Output the [X, Y] coordinate of the center of the cell containing the given text.  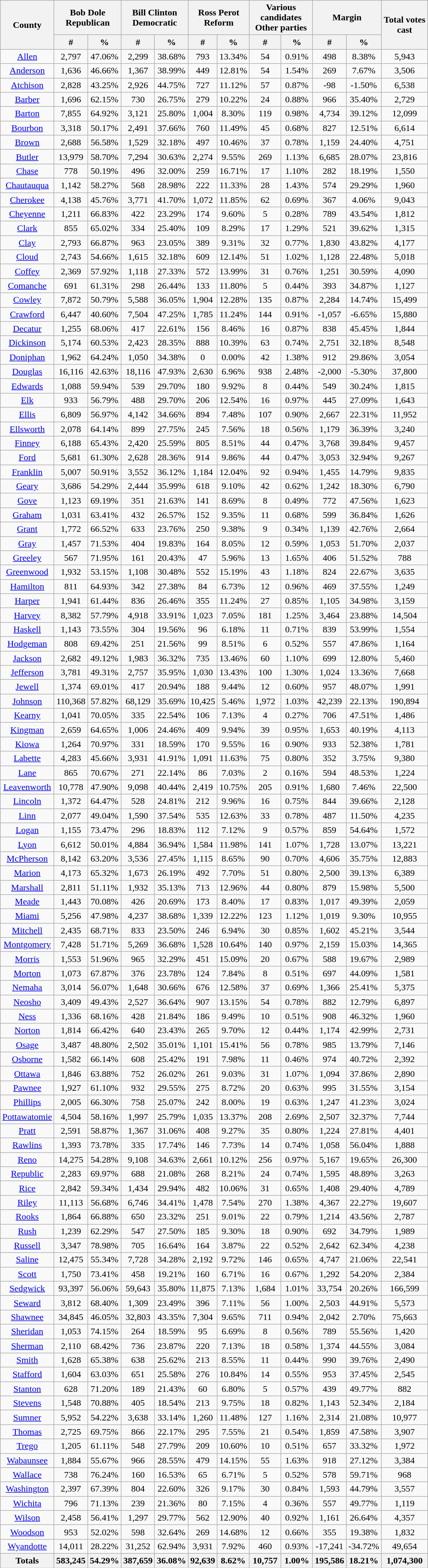
36.08% [172, 1560]
1,728 [330, 844]
578 [330, 1475]
21.36% [172, 1503]
12.80% [364, 658]
9,267 [405, 458]
705 [138, 1245]
Doniphan [27, 357]
1,041 [71, 715]
0.70% [297, 859]
Margin [347, 18]
Harvey [27, 615]
9.49% [233, 1016]
535 [203, 816]
1,812 [405, 214]
Sheridan [27, 1331]
1,844 [405, 329]
69.19% [105, 501]
2,797 [71, 56]
59.94% [105, 386]
1.25% [297, 615]
1,211 [71, 214]
4,367 [330, 1203]
367 [330, 200]
181 [265, 615]
2,890 [405, 1073]
7,855 [71, 114]
9,098 [138, 787]
-1,057 [330, 314]
1,648 [138, 988]
78.98% [105, 1245]
2,989 [405, 959]
9.31% [233, 243]
Clark [27, 228]
1,108 [138, 572]
1,184 [203, 472]
12.28% [233, 300]
1,991 [405, 687]
2,037 [405, 543]
5,174 [71, 343]
20.26% [364, 1288]
1,023 [203, 615]
Haskell [27, 629]
36.12% [172, 472]
Meade [27, 902]
43.35% [172, 1317]
239 [138, 1503]
4,283 [71, 758]
866 [138, 1432]
37,800 [405, 371]
331 [138, 744]
189 [138, 1389]
12.79% [364, 1002]
1,750 [71, 1274]
1,249 [405, 586]
608 [138, 1059]
968 [405, 1475]
3,686 [71, 486]
39.62% [364, 228]
Clay [27, 243]
0.62% [297, 486]
13,221 [405, 844]
66.88% [105, 1217]
66.52% [105, 529]
4,113 [405, 730]
43.56% [364, 1217]
65.43% [105, 443]
1.03% [297, 701]
1,888 [405, 1145]
1,814 [71, 1031]
21 [265, 1432]
Woodson [27, 1532]
9.60% [233, 214]
2,842 [71, 1188]
44.75% [172, 85]
1,529 [138, 142]
406 [330, 558]
25.62% [172, 1360]
2,435 [71, 930]
10,955 [405, 916]
9.96% [233, 801]
6 [265, 644]
68.42% [105, 1346]
8.62% [233, 1560]
8,382 [71, 615]
1.13% [297, 157]
7.11% [233, 1303]
29.55% [172, 1088]
75 [265, 758]
Montgomery [27, 945]
3,084 [405, 1346]
25.07% [172, 1102]
191 [203, 1059]
9.27% [233, 1131]
18.30% [364, 486]
1.63% [297, 1460]
387,659 [138, 1560]
20.43% [172, 558]
42.99% [364, 1031]
711 [265, 1317]
5.96% [233, 558]
1,292 [330, 1274]
5,500 [405, 887]
1,989 [405, 1231]
74.15% [105, 1331]
13.34% [233, 56]
28.35% [172, 343]
1,393 [71, 1145]
19.21% [172, 1274]
2,384 [405, 1274]
1,336 [71, 1016]
2,793 [71, 243]
64.65% [105, 730]
838 [330, 329]
36.32% [172, 658]
33.14% [172, 1417]
793 [203, 56]
61.10% [105, 1088]
10,757 [265, 1560]
351 [138, 501]
23.29% [172, 214]
43.82% [364, 243]
47.98% [105, 916]
844 [330, 801]
36.68% [172, 945]
3,024 [405, 1102]
15.03% [364, 945]
496 [138, 171]
22.61% [172, 329]
7.54% [233, 1203]
1.65% [297, 558]
0.00% [233, 357]
Various candidatesOther parties [281, 18]
4,884 [138, 844]
1,626 [405, 515]
0.88% [297, 99]
54.20% [364, 1274]
836 [138, 601]
17.74% [172, 1145]
27 [265, 601]
0.75% [297, 801]
15.41% [233, 1045]
County [27, 25]
Gray [27, 543]
11.80% [233, 286]
23.05% [172, 243]
2,192 [203, 1260]
Graham [27, 515]
1,636 [71, 71]
1,091 [203, 758]
1,074,300 [405, 1560]
18.54% [172, 1403]
1,247 [330, 1102]
1,088 [71, 386]
1,582 [71, 1059]
7,728 [138, 1260]
824 [330, 572]
3,159 [405, 601]
389 [203, 243]
23.88% [364, 615]
6.18% [233, 629]
Edwards [27, 386]
1.54% [297, 71]
9.17% [233, 1489]
492 [203, 873]
1,297 [138, 1518]
54.64% [364, 830]
688 [138, 1174]
6,538 [405, 85]
2,283 [71, 1174]
805 [203, 443]
2,688 [71, 142]
40.19% [364, 730]
33.32% [364, 1446]
256 [265, 1160]
1,024 [330, 673]
0.46% [297, 1059]
295 [203, 1432]
376 [138, 973]
61.11% [105, 1446]
691 [71, 286]
76.24% [105, 1475]
618 [203, 486]
14,275 [71, 1160]
7.56% [233, 429]
15.19% [233, 572]
66.42% [105, 1031]
Logan [27, 830]
19.65% [364, 1160]
61.44% [105, 601]
70.08% [105, 902]
60.53% [105, 343]
9.38% [233, 529]
9.75% [233, 1403]
166,599 [405, 1288]
65 [203, 1475]
497 [203, 142]
28 [265, 185]
990 [330, 1360]
30.63% [172, 157]
Neosho [27, 1002]
1,550 [405, 171]
2,444 [138, 486]
1,615 [138, 257]
0.84% [297, 1489]
44.55% [364, 1346]
3,347 [71, 1245]
0.54% [297, 1432]
11.98% [233, 844]
35.69% [172, 701]
56.07% [105, 988]
Stafford [27, 1375]
73.55% [105, 629]
29.40% [364, 1188]
4,238 [405, 1245]
23,816 [405, 157]
40.72% [364, 1059]
9.10% [233, 486]
-5.30% [364, 371]
73.47% [105, 830]
1.29% [297, 228]
5,018 [405, 257]
21.84% [172, 1016]
899 [138, 429]
56.04% [364, 1145]
34.28% [172, 1260]
7.12% [233, 830]
19.83% [172, 543]
54.22% [105, 1417]
Finney [27, 443]
23.43% [172, 1031]
912 [330, 357]
23.76% [172, 529]
0.82% [297, 1403]
11.33% [233, 185]
26.02% [172, 1073]
549 [330, 386]
1.01% [297, 1288]
63.88% [105, 1073]
12.51% [364, 128]
15,499 [405, 300]
41.23% [364, 1102]
974 [330, 1059]
Comanche [27, 286]
Osage [27, 1045]
80 [203, 1503]
2,729 [405, 99]
1,983 [138, 658]
220 [203, 1346]
65.32% [105, 873]
40.60% [105, 314]
657 [330, 1446]
2,545 [405, 1375]
86 [203, 773]
Greenwood [27, 572]
1.12% [297, 916]
651 [138, 1375]
25.80% [172, 114]
110,368 [71, 701]
49.39% [364, 902]
4,357 [405, 1518]
1,815 [405, 386]
39.76% [364, 1360]
1,548 [71, 1403]
3.87% [233, 1245]
33,754 [330, 1288]
20.69% [172, 902]
1,554 [405, 629]
9.86% [233, 458]
54.66% [105, 257]
Wallace [27, 1475]
119 [265, 114]
64.14% [105, 429]
36.94% [172, 844]
6,809 [71, 414]
1,443 [71, 902]
8.38% [364, 56]
1,251 [330, 271]
2,811 [71, 887]
583,245 [71, 1560]
Ellis [27, 414]
2,184 [405, 1403]
Russell [27, 1245]
2,507 [330, 1117]
34,845 [71, 1317]
21.43% [172, 1389]
772 [330, 501]
760 [203, 128]
-1.50% [364, 85]
Washington [27, 1489]
28.22% [105, 1546]
27.09% [364, 400]
727 [203, 85]
Wabaunsee [27, 1460]
92,639 [203, 1560]
6,188 [71, 443]
1,830 [330, 243]
55 [265, 1460]
2,005 [71, 1102]
14,365 [405, 945]
Lyon [27, 844]
33 [265, 816]
69.42% [105, 644]
Miami [27, 916]
70.67% [105, 773]
Anderson [27, 71]
245 [203, 429]
548 [138, 1446]
14.68% [233, 1532]
7,146 [405, 1045]
37.66% [172, 128]
35.80% [172, 1288]
1,859 [330, 1432]
51.52% [364, 558]
1,478 [203, 1203]
2,420 [138, 443]
9.94% [233, 730]
Wilson [27, 1518]
10.22% [233, 99]
4,504 [71, 1117]
37.45% [364, 1375]
29.86% [364, 357]
55.34% [105, 1260]
Johnson [27, 701]
4,751 [405, 142]
212 [203, 801]
71.95% [105, 558]
58.27% [105, 185]
811 [71, 586]
730 [138, 99]
47.93% [172, 371]
0.58% [297, 1346]
8.00% [233, 1102]
242 [203, 1102]
92 [265, 472]
27.75% [172, 429]
879 [330, 887]
528 [138, 801]
6,447 [71, 314]
43.25% [105, 85]
965 [138, 959]
18.21% [364, 1560]
1,457 [71, 543]
170 [203, 744]
51.70% [364, 543]
8.55% [233, 1360]
23.78% [172, 973]
547 [138, 1231]
4,235 [405, 816]
11,952 [405, 414]
3,464 [330, 615]
539 [138, 386]
957 [330, 687]
4,747 [330, 1260]
6,612 [71, 844]
Butler [27, 157]
7.05% [233, 615]
27.81% [364, 1131]
-6.65% [364, 314]
Cowley [27, 300]
8,142 [71, 859]
9.65% [233, 1317]
28.98% [172, 185]
7.48% [233, 414]
3,154 [405, 1088]
0.98% [297, 114]
918 [330, 1460]
23.87% [172, 1346]
2,078 [71, 429]
21.63% [172, 501]
68.71% [105, 930]
1,772 [71, 529]
265 [203, 1031]
1,127 [405, 286]
6.94% [233, 930]
28.55% [172, 1460]
35.01% [172, 1045]
3,318 [71, 128]
3,240 [405, 429]
0.55% [297, 1375]
1,035 [203, 1117]
Greeley [27, 558]
2,757 [138, 673]
7.84% [233, 973]
2,667 [330, 414]
3,812 [71, 1303]
568 [138, 185]
12.81% [233, 71]
12,099 [405, 114]
10,425 [203, 701]
3,781 [71, 673]
1,260 [203, 1417]
2,284 [330, 300]
10,778 [71, 787]
469 [330, 586]
833 [138, 930]
1,004 [203, 114]
3,771 [138, 200]
68.40% [105, 1303]
Barton [27, 114]
47.58% [364, 1432]
599 [330, 515]
42,239 [330, 701]
4,142 [138, 414]
22.31% [364, 414]
35.95% [172, 673]
Lane [27, 773]
Harper [27, 601]
59.34% [105, 1188]
246 [203, 930]
23.32% [172, 1217]
27.33% [172, 271]
7,504 [138, 314]
7.92% [233, 1546]
57.79% [105, 615]
26.44% [172, 286]
70.88% [105, 1403]
5,256 [71, 916]
1,118 [138, 271]
640 [138, 1031]
298 [138, 286]
11,875 [203, 1288]
Pottawatomie [27, 1117]
8,548 [405, 343]
Shawnee [27, 1317]
5,573 [405, 1303]
2,743 [71, 257]
70.97% [105, 744]
995 [330, 1088]
37.86% [364, 1073]
62.34% [364, 1245]
8.69% [233, 501]
1,309 [138, 1303]
1.18% [297, 572]
2,926 [138, 85]
3,907 [405, 1432]
1,680 [330, 787]
36.64% [172, 1002]
10.60% [233, 1446]
9.72% [233, 1260]
7,304 [203, 1317]
279 [203, 99]
73.78% [105, 1145]
7,872 [71, 300]
482 [203, 1188]
22.14% [172, 773]
56.79% [105, 400]
2.70% [364, 1317]
62 [265, 200]
144 [265, 314]
1,142 [71, 185]
109 [203, 228]
12.54% [233, 400]
13,979 [71, 157]
2,423 [138, 343]
352 [330, 758]
68,129 [138, 701]
35.75% [364, 859]
50.17% [105, 128]
405 [138, 1403]
1,123 [71, 501]
521 [330, 228]
1,242 [330, 486]
839 [330, 629]
1,572 [405, 830]
808 [71, 644]
45.66% [105, 758]
32 [265, 243]
1,094 [330, 1073]
24.46% [172, 730]
Total votes cast [405, 25]
11.49% [233, 128]
13.07% [364, 844]
445 [330, 400]
2,299 [138, 56]
1,155 [71, 830]
706 [330, 715]
22.27% [364, 1203]
426 [138, 902]
2,500 [330, 873]
7.98% [233, 1059]
1,528 [203, 945]
1,031 [71, 515]
27.45% [172, 859]
1,581 [405, 973]
186 [203, 1016]
2,682 [71, 658]
56.06% [105, 1288]
1,420 [405, 1331]
44.91% [364, 1303]
699 [330, 658]
2,630 [203, 371]
45.76% [105, 200]
2,591 [71, 1131]
Lincoln [27, 801]
9.44% [233, 687]
9,043 [405, 200]
7.70% [233, 873]
205 [265, 787]
21.06% [364, 1260]
2,314 [330, 1417]
0.59% [297, 543]
2,419 [203, 787]
34.38% [172, 357]
Stevens [27, 1403]
26.19% [172, 873]
43.54% [364, 214]
19 [265, 1102]
985 [330, 1045]
5,460 [405, 658]
422 [138, 214]
206 [203, 400]
10.84% [233, 1375]
65.02% [105, 228]
439 [330, 1389]
27.79% [172, 1446]
Wyandotte [27, 1546]
Grant [27, 529]
64.92% [105, 114]
15,880 [405, 314]
59,643 [138, 1288]
Kearny [27, 715]
3,638 [138, 1417]
574 [330, 185]
5,269 [138, 945]
34.63% [172, 1160]
562 [203, 1518]
735 [203, 658]
124 [203, 973]
58.16% [105, 1117]
8.21% [233, 1174]
222 [203, 185]
1,408 [330, 1188]
326 [203, 1489]
1,164 [405, 644]
180 [203, 386]
62.94% [172, 1546]
393 [330, 286]
4,606 [330, 859]
3,014 [71, 988]
6.96% [233, 371]
53.15% [105, 572]
Geary [27, 486]
1,058 [330, 1145]
27.50% [172, 1231]
458 [138, 1274]
6,614 [405, 128]
65.38% [105, 1360]
0.95% [297, 730]
64.24% [105, 357]
Norton [27, 1031]
Atchison [27, 85]
31.55% [364, 1088]
66.83% [105, 214]
13.36% [364, 673]
633 [138, 529]
7.73% [233, 1145]
12,883 [405, 859]
31,252 [138, 1546]
4,734 [330, 114]
396 [203, 1303]
1,486 [405, 715]
Ness [27, 1016]
14,011 [71, 1546]
Jefferson [27, 673]
827 [330, 128]
1,927 [71, 1088]
4,918 [138, 615]
9.01% [233, 1217]
3,054 [405, 357]
9,108 [138, 1160]
2,828 [71, 85]
47.51% [364, 715]
1,105 [330, 601]
7,668 [405, 673]
Ellsworth [27, 429]
19.67% [364, 959]
1,174 [330, 1031]
Kiowa [27, 744]
Republic [27, 1174]
Barber [27, 99]
0 [203, 357]
26.75% [172, 99]
66.30% [105, 1102]
1,846 [71, 1073]
1,161 [330, 1518]
93,397 [71, 1288]
1,584 [203, 844]
11.12% [233, 85]
5,681 [71, 458]
37.54% [172, 816]
9,835 [405, 472]
855 [71, 228]
47.06% [105, 56]
22.67% [364, 572]
Elk [27, 400]
-2,000 [330, 371]
10.75% [233, 787]
8.65% [233, 859]
1,623 [405, 501]
26,300 [405, 1160]
23.49% [172, 1303]
3,487 [71, 1045]
96 [203, 629]
6,389 [405, 873]
Reno [27, 1160]
276 [203, 1375]
11.63% [233, 758]
95 [203, 1331]
5,588 [138, 300]
133 [203, 286]
84 [203, 586]
26.64% [364, 1518]
8.05% [233, 543]
38.99% [172, 71]
30.24% [364, 386]
51.11% [105, 887]
185 [203, 1231]
1,159 [330, 142]
40.44% [172, 787]
3,557 [405, 1489]
Wichita [27, 1503]
100 [265, 673]
Marshall [27, 887]
57 [265, 85]
0.71% [297, 629]
2,527 [138, 1002]
McPherson [27, 859]
Ford [27, 458]
2,274 [203, 157]
428 [138, 1016]
23.50% [172, 930]
Trego [27, 1446]
0.96% [297, 586]
Chautauqua [27, 185]
13.99% [233, 271]
32,803 [138, 1317]
127 [265, 1417]
Morton [27, 973]
75,663 [405, 1317]
54.28% [105, 1160]
48.53% [364, 773]
2,042 [330, 1317]
Pratt [27, 1131]
16.64% [172, 1245]
-98 [330, 85]
2 [265, 773]
49.43% [105, 1002]
6,790 [405, 486]
0.83% [297, 902]
39 [265, 730]
3,384 [405, 1460]
0.28% [297, 214]
-34.72% [364, 1546]
1,884 [71, 1460]
161 [138, 558]
460 [265, 1546]
44.09% [364, 973]
2,503 [330, 1303]
0.66% [297, 1532]
107 [265, 414]
14.15% [233, 1460]
Riley [27, 1203]
56.41% [105, 1518]
123 [265, 916]
46.05% [105, 1317]
1,604 [71, 1375]
12.90% [233, 1518]
66.87% [105, 243]
49.31% [105, 673]
10.12% [233, 1160]
7.67% [364, 71]
56.68% [105, 1203]
5,375 [405, 988]
63.41% [105, 515]
7,744 [405, 1117]
1,119 [405, 1503]
0.16% [297, 773]
156 [203, 329]
304 [138, 629]
1,781 [405, 744]
12,475 [71, 1260]
32.64% [172, 1532]
Stanton [27, 1389]
56.97% [105, 414]
0.79% [297, 1217]
2,642 [330, 1245]
34.87% [364, 286]
4,090 [405, 271]
35 [265, 1131]
2,458 [71, 1518]
26.46% [172, 601]
190,894 [405, 701]
63.03% [105, 1375]
52.02% [105, 1532]
18,116 [138, 371]
16.53% [172, 1475]
0.93% [297, 1546]
Morris [27, 959]
1,264 [71, 744]
25.41% [364, 988]
432 [138, 515]
12.22% [233, 916]
451 [203, 959]
10.64% [233, 945]
50.91% [105, 472]
282 [330, 171]
1,255 [71, 329]
3,544 [405, 930]
Linn [27, 816]
2,490 [405, 1360]
0.49% [297, 501]
907 [203, 1002]
18.83% [172, 830]
588 [330, 959]
8.72% [233, 1088]
0.77% [297, 243]
2,397 [71, 1489]
50.79% [105, 300]
5,943 [405, 56]
4,237 [138, 916]
1,904 [203, 300]
28.36% [172, 458]
1,643 [405, 400]
99 [203, 644]
0.60% [297, 687]
932 [138, 1088]
37.55% [364, 586]
Rooks [27, 1217]
1,602 [330, 930]
25.59% [172, 443]
1,205 [71, 1446]
1,553 [71, 959]
2,751 [330, 343]
11.48% [233, 1417]
6.80% [233, 1389]
296 [138, 830]
1,962 [71, 357]
32.37% [364, 1117]
39.84% [364, 443]
24.40% [364, 142]
1,864 [71, 1217]
9,457 [405, 443]
2,502 [138, 1045]
Cheyenne [27, 214]
1,072 [203, 200]
19,607 [405, 1203]
1,941 [71, 601]
62.29% [105, 1231]
Mitchell [27, 930]
1,997 [138, 1117]
9.35% [233, 515]
195,586 [330, 1560]
1,239 [71, 1231]
67.87% [105, 973]
9.70% [233, 1031]
16.71% [233, 171]
Osborne [27, 1059]
73.41% [105, 1274]
9.03% [233, 1073]
Sumner [27, 1417]
52.34% [364, 1403]
140 [265, 945]
174 [203, 214]
69.97% [105, 1174]
4,789 [405, 1188]
Jewell [27, 687]
938 [265, 371]
55.67% [105, 1460]
1.16% [297, 1417]
20.94% [172, 687]
2,731 [405, 1031]
31.06% [172, 1131]
51.96% [105, 959]
59.71% [364, 1475]
2.69% [297, 1117]
Coffey [27, 271]
25.40% [172, 228]
58.87% [105, 1131]
1,006 [138, 730]
47 [203, 558]
50.01% [105, 844]
14.79% [364, 472]
25.58% [172, 1375]
0.34% [297, 529]
Brown [27, 142]
Bob DoleRepublican [88, 18]
1,673 [138, 873]
64.47% [105, 801]
409 [203, 730]
1,593 [330, 1489]
1.02% [297, 257]
1,590 [138, 816]
487 [330, 816]
11.85% [233, 200]
21.56% [172, 644]
66.14% [105, 1059]
2,077 [71, 816]
638 [138, 1360]
32.29% [172, 959]
5,167 [330, 1160]
1,139 [330, 529]
18.19% [364, 171]
3,768 [330, 443]
Hamilton [27, 586]
Allen [27, 56]
888 [203, 343]
62.15% [105, 99]
479 [203, 1460]
34.41% [172, 1203]
449 [203, 71]
0.36% [297, 1503]
1,372 [71, 801]
48.07% [364, 687]
35.13% [172, 887]
Rice [27, 1188]
43 [265, 572]
67.39% [105, 1489]
6,897 [405, 1002]
106 [203, 715]
12.96% [233, 887]
1,696 [71, 99]
594 [330, 773]
12.63% [233, 816]
6.69% [233, 1331]
Sedgwick [27, 1288]
Dickinson [27, 343]
47.90% [105, 787]
45.21% [364, 930]
68.16% [105, 1016]
7.55% [233, 1432]
3,536 [138, 859]
71.20% [105, 1389]
914 [203, 458]
34.66% [172, 414]
1,455 [330, 472]
53.99% [364, 629]
15.09% [233, 959]
29.29% [364, 185]
3,121 [138, 114]
0.92% [297, 1518]
22.54% [172, 715]
14.74% [364, 300]
1,128 [330, 257]
8.30% [233, 114]
572 [203, 271]
628 [71, 1389]
44.79% [364, 1489]
Labette [27, 758]
4,138 [71, 200]
3,506 [405, 71]
49.04% [105, 816]
264 [138, 1331]
34.98% [364, 601]
2,392 [405, 1059]
9,380 [405, 758]
39.12% [364, 114]
697 [330, 973]
27.12% [364, 1460]
7.15% [233, 1503]
859 [330, 830]
11.50% [364, 816]
39.13% [364, 873]
Bourbon [27, 128]
8.46% [233, 329]
3.75% [364, 758]
Scott [27, 1274]
Rush [27, 1231]
598 [138, 1532]
1,073 [71, 973]
498 [330, 56]
Bill ClintonDemocratic [155, 18]
12.04% [233, 472]
713 [203, 887]
13 [265, 558]
25.79% [172, 1117]
1,339 [203, 916]
Franklin [27, 472]
342 [138, 586]
47.86% [364, 644]
5,952 [71, 1417]
47.56% [364, 501]
42.63% [105, 371]
Ottawa [27, 1073]
1,434 [138, 1188]
49.12% [105, 658]
2,110 [71, 1346]
7.03% [233, 773]
12.14% [233, 257]
152 [203, 515]
15.98% [364, 887]
36.39% [364, 429]
1,179 [330, 429]
22.17% [172, 1432]
908 [330, 1016]
Decatur [27, 329]
2,628 [138, 458]
404 [138, 543]
13.46% [233, 658]
650 [138, 1217]
Cherokee [27, 200]
51.71% [105, 945]
778 [71, 171]
45.45% [364, 329]
2,369 [71, 271]
208 [265, 1117]
1,315 [405, 228]
68.06% [105, 329]
736 [138, 1346]
894 [203, 414]
1,595 [330, 1174]
10.06% [233, 1188]
19.56% [172, 629]
50.19% [105, 171]
26.57% [172, 515]
275 [203, 1088]
Pawnee [27, 1088]
1,019 [330, 916]
Crawford [27, 314]
609 [203, 257]
63.20% [105, 859]
738 [71, 1475]
10.46% [233, 142]
22.13% [364, 701]
Chase [27, 171]
90 [265, 859]
61.31% [105, 286]
3,263 [405, 1174]
Saline [27, 1260]
963 [138, 243]
10,977 [405, 1417]
692 [330, 1231]
70.05% [105, 715]
19.38% [364, 1532]
2,725 [71, 1432]
13.79% [364, 1045]
71.53% [105, 543]
46.66% [105, 71]
1,366 [330, 988]
1,101 [203, 1045]
29.94% [172, 1188]
1,214 [330, 1217]
63 [265, 343]
30.59% [364, 271]
8.40% [233, 902]
2,664 [405, 529]
2,159 [330, 945]
2,659 [71, 730]
14,504 [405, 615]
2,491 [138, 128]
5.46% [233, 701]
268 [203, 1174]
7,428 [71, 945]
7.46% [364, 787]
1,785 [203, 314]
-17,241 [330, 1546]
71.13% [105, 1503]
48.80% [105, 1045]
4,177 [405, 243]
1,030 [203, 673]
Gove [27, 501]
2,661 [203, 1160]
Phillips [27, 1102]
30.66% [172, 988]
6,746 [138, 1203]
36.05% [172, 300]
552 [203, 572]
41.91% [172, 758]
Hodgeman [27, 644]
676 [203, 988]
39.66% [364, 801]
5,007 [71, 472]
Leavenworth [27, 787]
69.01% [105, 687]
758 [138, 1102]
56.58% [105, 142]
1,115 [203, 859]
Totals [27, 1560]
334 [138, 228]
47.25% [172, 314]
32.94% [364, 458]
1,653 [330, 730]
1,017 [330, 902]
49,654 [405, 1546]
45 [265, 128]
271 [138, 773]
2,787 [405, 1217]
1,832 [405, 1532]
69.75% [105, 1432]
2,059 [405, 902]
22,541 [405, 1260]
1.30% [297, 673]
752 [138, 1073]
135 [265, 300]
58.70% [105, 157]
64.93% [105, 586]
28.07% [364, 157]
8.29% [233, 228]
57.82% [105, 701]
188 [203, 687]
12.58% [233, 988]
1,050 [138, 357]
Douglas [27, 371]
22.48% [364, 257]
7,294 [138, 157]
4,401 [405, 1131]
3,552 [138, 472]
22,500 [405, 787]
4.06% [364, 200]
173 [203, 902]
112 [203, 830]
32.00% [172, 171]
1.43% [297, 185]
57.92% [105, 271]
25.42% [172, 1059]
13.37% [233, 1117]
2.48% [297, 371]
788 [405, 558]
2,128 [405, 801]
33.91% [172, 615]
40 [265, 1518]
13.43% [233, 673]
41.70% [172, 200]
865 [71, 773]
1,628 [71, 1360]
567 [71, 558]
11,113 [71, 1203]
55.56% [364, 1331]
1,684 [265, 1288]
22.60% [172, 1489]
209 [203, 1446]
4,173 [71, 873]
Ross PerotReform [219, 18]
804 [138, 1489]
Thomas [27, 1432]
259 [203, 171]
3,053 [330, 458]
9.92% [233, 386]
27.38% [172, 586]
36.84% [364, 515]
35.99% [172, 486]
6.73% [233, 586]
Seward [27, 1303]
34.79% [364, 1231]
Nemaha [27, 988]
52.38% [364, 744]
10.39% [233, 343]
Marion [27, 873]
3,409 [71, 1002]
29.77% [172, 1518]
Kingman [27, 730]
0.76% [297, 271]
270 [265, 1203]
Sherman [27, 1346]
46.32% [364, 1016]
16,116 [71, 371]
24.81% [172, 801]
0.27% [297, 715]
13.15% [233, 1002]
30.48% [172, 572]
488 [138, 400]
408 [203, 1131]
Cloud [27, 257]
48.89% [364, 1174]
42.76% [364, 529]
Rawlins [27, 1145]
35.40% [364, 99]
6,685 [330, 157]
796 [71, 1503]
261 [203, 1073]
61.30% [105, 458]
250 [203, 529]
3,635 [405, 572]
Smith [27, 1360]
Jackson [27, 658]
